Return the [X, Y] coordinate for the center point of the cell that contains the specified text.  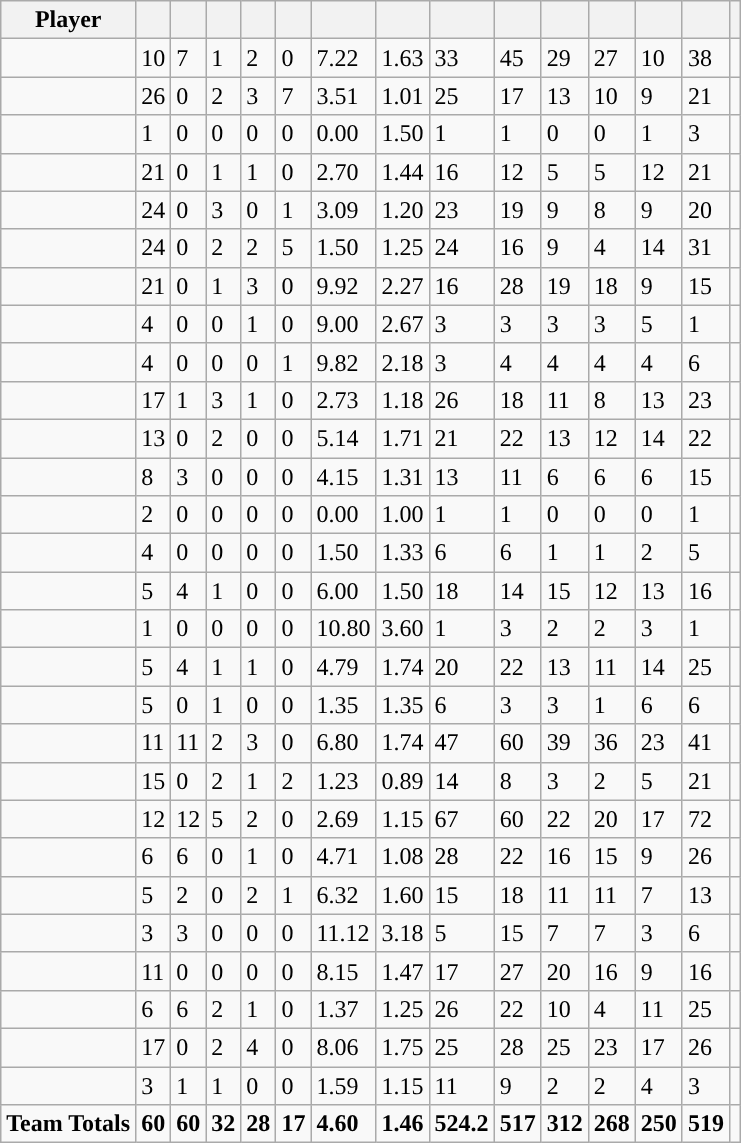
29 [564, 58]
67 [462, 819]
4.60 [344, 1124]
31 [706, 248]
2.18 [402, 362]
6.80 [344, 743]
519 [706, 1124]
10.80 [344, 629]
1.75 [402, 1047]
3.60 [402, 629]
2.70 [344, 172]
268 [612, 1124]
3.18 [402, 933]
1.23 [344, 781]
39 [564, 743]
11.12 [344, 933]
7.22 [344, 58]
38 [706, 58]
1.00 [402, 515]
1.08 [402, 857]
8.06 [344, 1047]
4.79 [344, 667]
36 [612, 743]
32 [224, 1124]
0.89 [402, 781]
2.69 [344, 819]
1.37 [344, 1009]
1.59 [344, 1085]
1.44 [402, 172]
6.32 [344, 895]
2.73 [344, 400]
41 [706, 743]
3.09 [344, 210]
72 [706, 819]
2.27 [402, 286]
1.47 [402, 971]
Player [68, 20]
1.71 [402, 438]
1.18 [402, 400]
33 [462, 58]
8.15 [344, 971]
9.00 [344, 324]
1.63 [402, 58]
6.00 [344, 591]
47 [462, 743]
312 [564, 1124]
3.51 [344, 96]
9.82 [344, 362]
1.20 [402, 210]
250 [658, 1124]
1.31 [402, 477]
45 [518, 58]
5.14 [344, 438]
2.67 [402, 324]
4.15 [344, 477]
9.92 [344, 286]
1.60 [402, 895]
1.01 [402, 96]
517 [518, 1124]
1.46 [402, 1124]
4.71 [344, 857]
Team Totals [68, 1124]
1.33 [402, 553]
524.2 [462, 1124]
